Search for the cell housing the specified text and yield its (x, y) center coordinate. 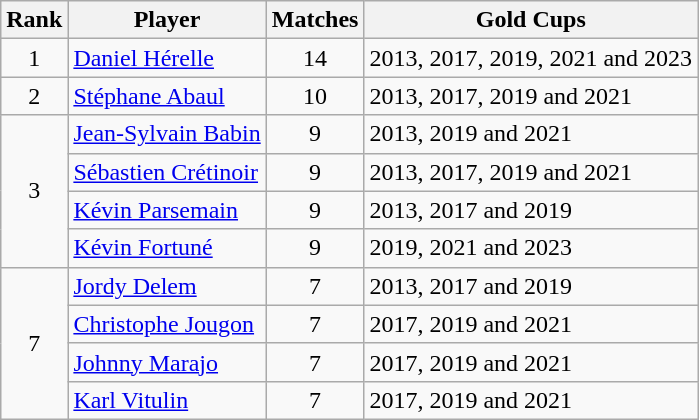
Jean-Sylvain Babin (167, 134)
Christophe Jougon (167, 324)
Rank (34, 20)
Johnny Marajo (167, 362)
14 (315, 58)
1 (34, 58)
2019, 2021 and 2023 (531, 248)
2013, 2019 and 2021 (531, 134)
Player (167, 20)
Kévin Parsemain (167, 210)
Kévin Fortuné (167, 248)
Karl Vitulin (167, 400)
2013, 2017, 2019, 2021 and 2023 (531, 58)
Stéphane Abaul (167, 96)
Sébastien Crétinoir (167, 172)
Gold Cups (531, 20)
Daniel Hérelle (167, 58)
Matches (315, 20)
10 (315, 96)
3 (34, 191)
2 (34, 96)
Jordy Delem (167, 286)
